Locate the cell with the specified text and output its (x, y) center coordinate. 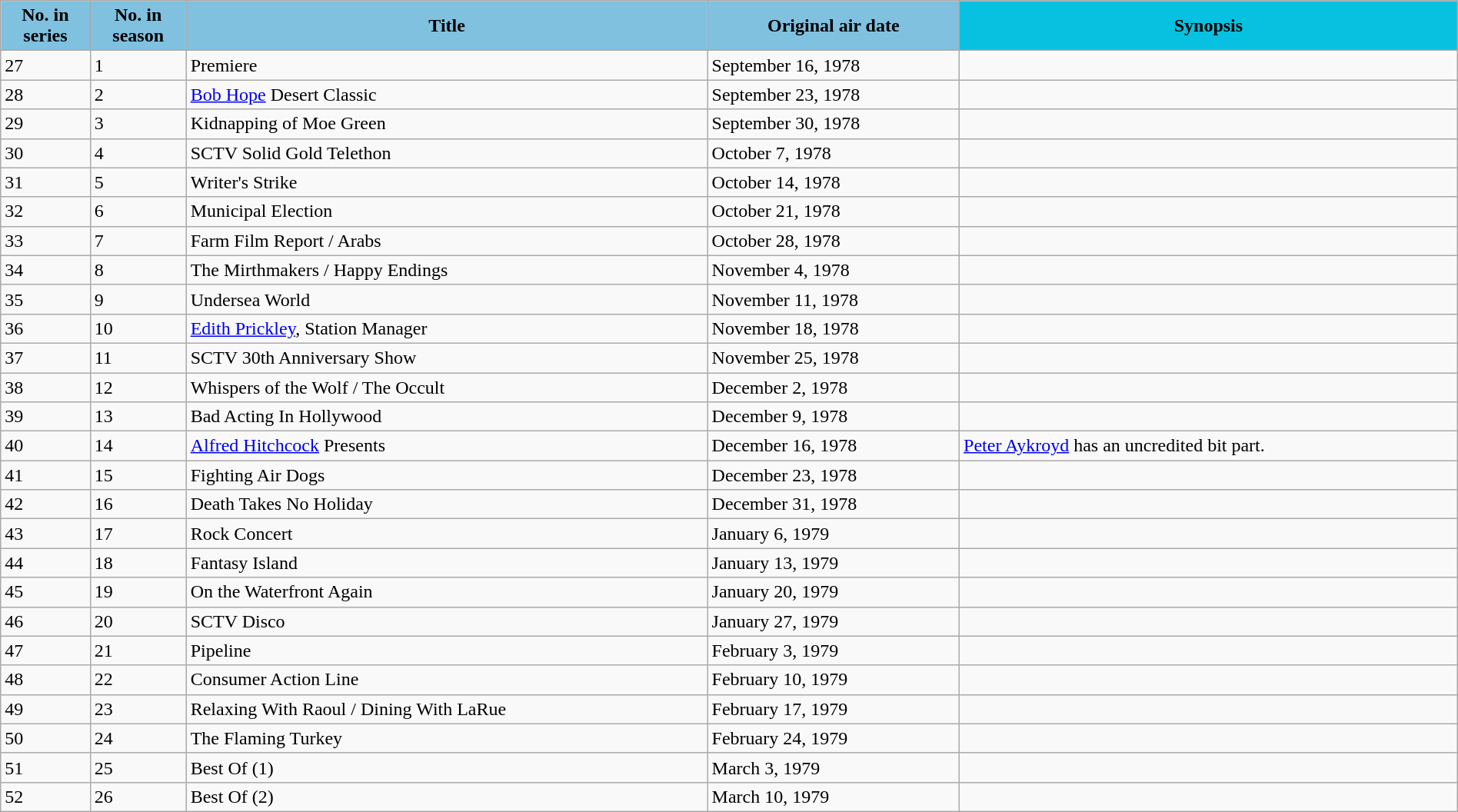
SCTV Solid Gold Telethon (447, 153)
Edith Prickley, Station Manager (447, 328)
49 (45, 709)
Original air date (834, 26)
26 (138, 797)
23 (138, 709)
43 (45, 534)
13 (138, 417)
Synopsis (1209, 26)
42 (45, 504)
October 21, 1978 (834, 211)
Alfred Hitchcock Presents (447, 446)
January 27, 1979 (834, 621)
March 3, 1979 (834, 767)
November 18, 1978 (834, 328)
Title (447, 26)
4 (138, 153)
27 (45, 65)
Bob Hope Desert Classic (447, 95)
Undersea World (447, 299)
40 (45, 446)
Farm Film Report / Arabs (447, 241)
December 16, 1978 (834, 446)
Rock Concert (447, 534)
SCTV 30th Anniversary Show (447, 358)
December 2, 1978 (834, 387)
3 (138, 124)
SCTV Disco (447, 621)
Writer's Strike (447, 182)
16 (138, 504)
Municipal Election (447, 211)
20 (138, 621)
November 4, 1978 (834, 270)
Peter Aykroyd has an uncredited bit part. (1209, 446)
Kidnapping of Moe Green (447, 124)
11 (138, 358)
The Flaming Turkey (447, 738)
37 (45, 358)
25 (138, 767)
January 6, 1979 (834, 534)
Best Of (1) (447, 767)
32 (45, 211)
24 (138, 738)
Best Of (2) (447, 797)
14 (138, 446)
February 24, 1979 (834, 738)
December 31, 1978 (834, 504)
38 (45, 387)
Fantasy Island (447, 563)
Pipeline (447, 651)
36 (45, 328)
21 (138, 651)
28 (45, 95)
33 (45, 241)
48 (45, 680)
29 (45, 124)
6 (138, 211)
February 17, 1979 (834, 709)
51 (45, 767)
December 9, 1978 (834, 417)
30 (45, 153)
7 (138, 241)
18 (138, 563)
15 (138, 475)
39 (45, 417)
September 30, 1978 (834, 124)
5 (138, 182)
Consumer Action Line (447, 680)
February 3, 1979 (834, 651)
October 28, 1978 (834, 241)
47 (45, 651)
44 (45, 563)
November 25, 1978 (834, 358)
The Mirthmakers / Happy Endings (447, 270)
March 10, 1979 (834, 797)
8 (138, 270)
50 (45, 738)
Fighting Air Dogs (447, 475)
On the Waterfront Again (447, 592)
12 (138, 387)
September 23, 1978 (834, 95)
52 (45, 797)
2 (138, 95)
34 (45, 270)
Whispers of the Wolf / The Occult (447, 387)
Bad Acting In Hollywood (447, 417)
46 (45, 621)
45 (45, 592)
No. in series (45, 26)
31 (45, 182)
February 10, 1979 (834, 680)
Relaxing With Raoul / Dining With LaRue (447, 709)
September 16, 1978 (834, 65)
10 (138, 328)
1 (138, 65)
9 (138, 299)
No. in season (138, 26)
Premiere (447, 65)
November 11, 1978 (834, 299)
17 (138, 534)
October 7, 1978 (834, 153)
35 (45, 299)
22 (138, 680)
Death Takes No Holiday (447, 504)
December 23, 1978 (834, 475)
January 13, 1979 (834, 563)
41 (45, 475)
January 20, 1979 (834, 592)
October 14, 1978 (834, 182)
19 (138, 592)
